Extract the (X, Y) coordinate from the center of the cell holding the provided text.  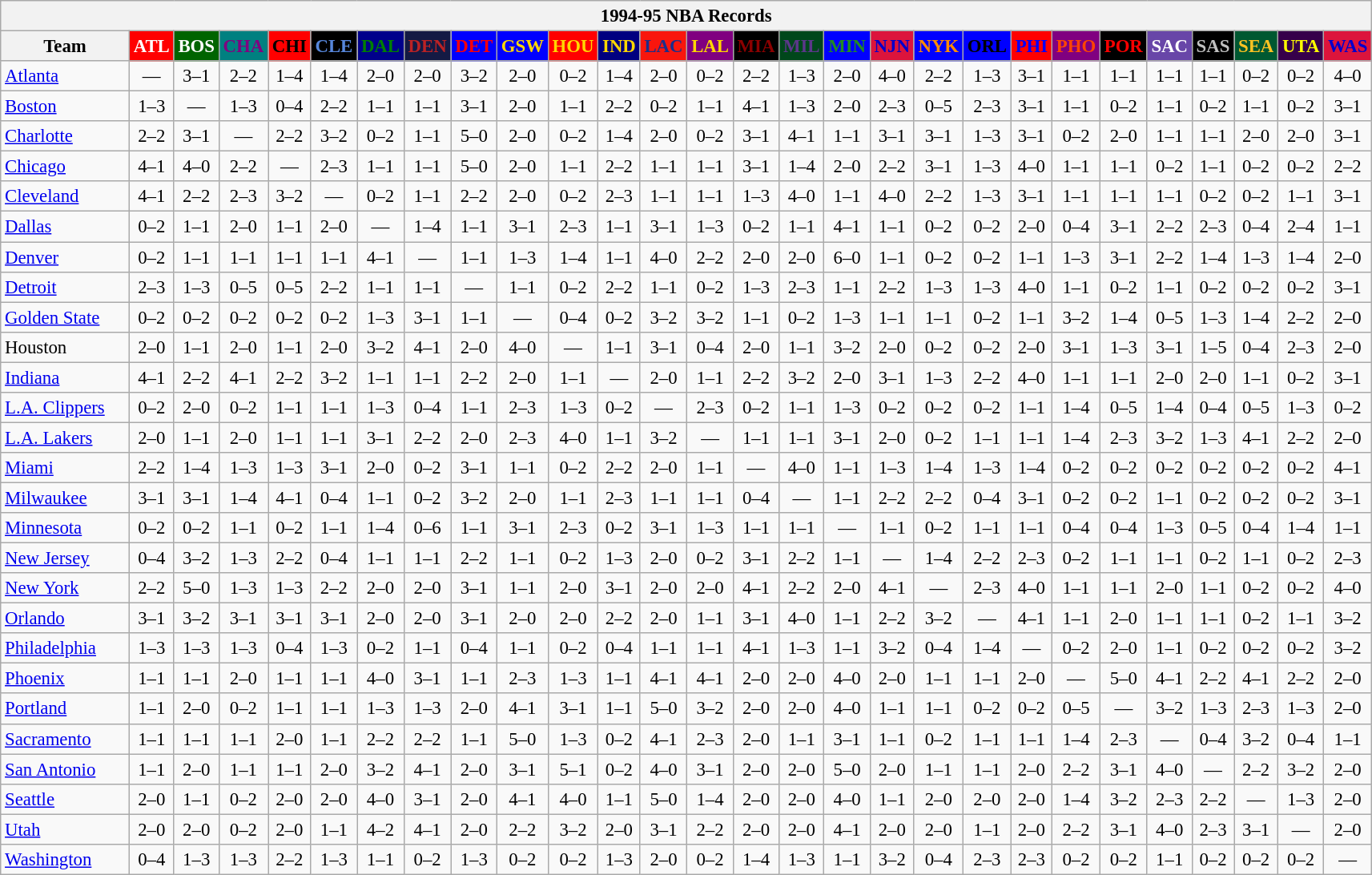
DET (474, 46)
Houston (66, 347)
San Antonio (66, 769)
LAC (663, 46)
Milwaukee (66, 498)
PHO (1076, 46)
MIN (847, 46)
Indiana (66, 377)
DEN (428, 46)
SAS (1213, 46)
GSW (522, 46)
WAS (1348, 46)
Boston (66, 107)
1–5 (1213, 347)
CLE (333, 46)
Sacramento (66, 739)
Seattle (66, 799)
ORL (987, 46)
HOU (573, 46)
CHA (243, 46)
Golden State (66, 317)
UTA (1301, 46)
1994-95 NBA Records (686, 16)
4–2 (381, 829)
Cleveland (66, 196)
Dallas (66, 227)
Utah (66, 829)
Team (66, 46)
5–1 (573, 769)
New Jersey (66, 558)
ATL (151, 46)
Detroit (66, 287)
PHI (1032, 46)
Chicago (66, 167)
Portland (66, 709)
Washington (66, 860)
2–4 (1301, 227)
Atlanta (66, 76)
Philadelphia (66, 648)
L.A. Clippers (66, 408)
Denver (66, 257)
NJN (892, 46)
SAC (1169, 46)
MIA (756, 46)
NYK (939, 46)
0–6 (428, 528)
BOS (196, 46)
New York (66, 588)
POR (1123, 46)
L.A. Lakers (66, 437)
LAL (710, 46)
MIL (802, 46)
Phoenix (66, 679)
Minnesota (66, 528)
IND (619, 46)
6–0 (847, 257)
Orlando (66, 619)
DAL (381, 46)
Charlotte (66, 136)
SEA (1256, 46)
Miami (66, 468)
CHI (289, 46)
